Identify which cell holds the provided text, then report its (x, y) central coordinate. 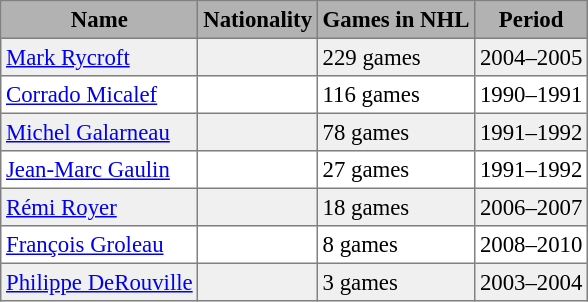
Nationality (258, 20)
Period (532, 20)
Corrado Micalef (100, 95)
229 games (396, 57)
1990–1991 (532, 95)
Rémi Royer (100, 207)
8 games (396, 245)
2003–2004 (532, 282)
2006–2007 (532, 207)
2008–2010 (532, 245)
78 games (396, 132)
116 games (396, 95)
3 games (396, 282)
18 games (396, 207)
Jean-Marc Gaulin (100, 170)
Name (100, 20)
Michel Galarneau (100, 132)
François Groleau (100, 245)
27 games (396, 170)
Mark Rycroft (100, 57)
Games in NHL (396, 20)
2004–2005 (532, 57)
Philippe DeRouville (100, 282)
